Determine the [X, Y] coordinate at the center of the cell enclosing the given text.  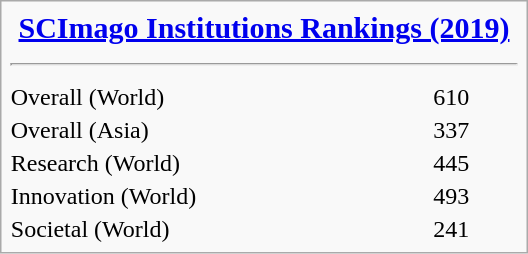
Overall (World) [219, 98]
241 [476, 230]
337 [476, 131]
610 [476, 98]
Societal (World) [219, 230]
493 [476, 197]
Overall (Asia) [219, 131]
Research (World) [219, 164]
Innovation (World) [219, 197]
SCImago Institutions Rankings (2019) [264, 28]
445 [476, 164]
